Return the (X, Y) coordinate for the center point of the cell that contains the specified text.  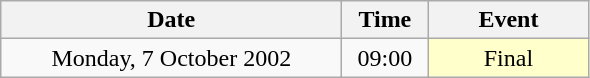
Monday, 7 October 2002 (172, 58)
Date (172, 20)
Final (508, 58)
Event (508, 20)
09:00 (385, 58)
Time (385, 20)
